Return (x, y) of the center of cell containing provided text 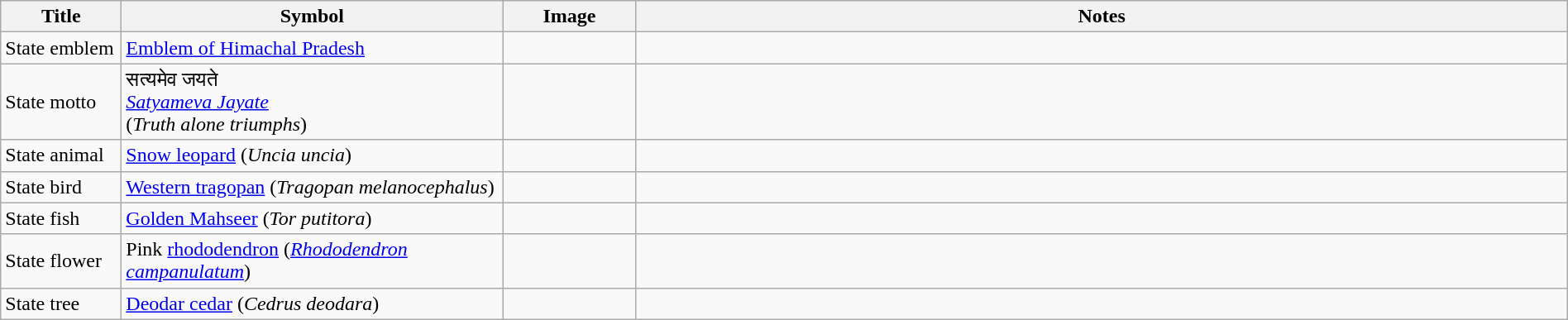
सत्यमेव जयते Satyameva Jayate (Truth alone triumphs) (313, 102)
State motto (61, 102)
State bird (61, 187)
State emblem (61, 48)
Emblem of Himachal Pradesh (313, 48)
Pink rhododendron (Rhododendron campanulatum) (313, 261)
Title (61, 17)
Deodar cedar (Cedrus deodara) (313, 303)
Image (569, 17)
State flower (61, 261)
Notes (1102, 17)
Snow leopard (Uncia uncia) (313, 155)
State animal (61, 155)
State fish (61, 218)
Symbol (313, 17)
Golden Mahseer (Tor putitora) (313, 218)
State tree (61, 303)
Western tragopan (Tragopan melanocephalus) (313, 187)
